Locate the cell with the specified text and output its (x, y) center coordinate. 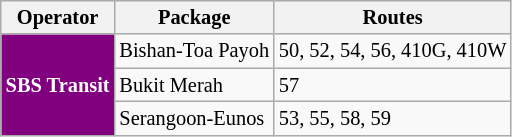
50, 52, 54, 56, 410G, 410W (392, 51)
Package (194, 17)
Serangoon-Eunos (194, 118)
53, 55, 58, 59 (392, 118)
Routes (392, 17)
Bukit Merah (194, 85)
Operator (58, 17)
57 (392, 85)
Bishan-Toa Payoh (194, 51)
SBS Transit (58, 84)
